Output the [X, Y] coordinate of the center of the cell containing the given text.  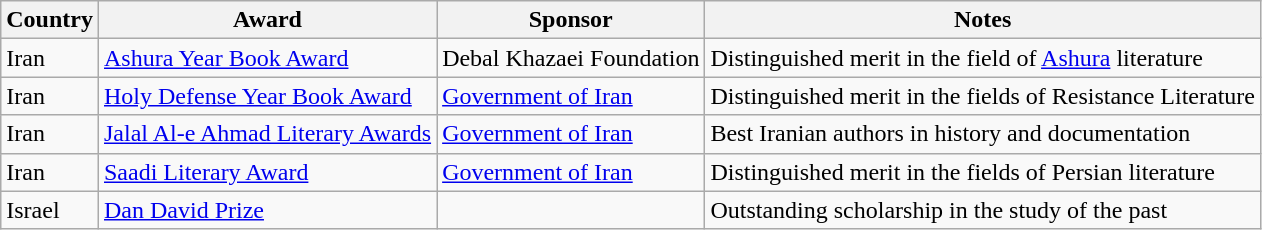
Ashura Year Book Award [267, 58]
Notes [983, 20]
Award [267, 20]
Best Iranian authors in history and documentation [983, 134]
Debal Khazaei Foundation [571, 58]
Saadi Literary Award [267, 172]
Distinguished merit in the fields of Resistance Literature [983, 96]
Dan David Prize [267, 210]
Jalal Al-e Ahmad Literary Awards [267, 134]
Israel [50, 210]
Outstanding scholarship in the study of the past [983, 210]
Country [50, 20]
Distinguished merit in the field of Ashura literature [983, 58]
Holy Defense Year Book Award [267, 96]
Sponsor [571, 20]
Distinguished merit in the fields of Persian literature [983, 172]
